Search for the cell housing the specified text and yield its (x, y) center coordinate. 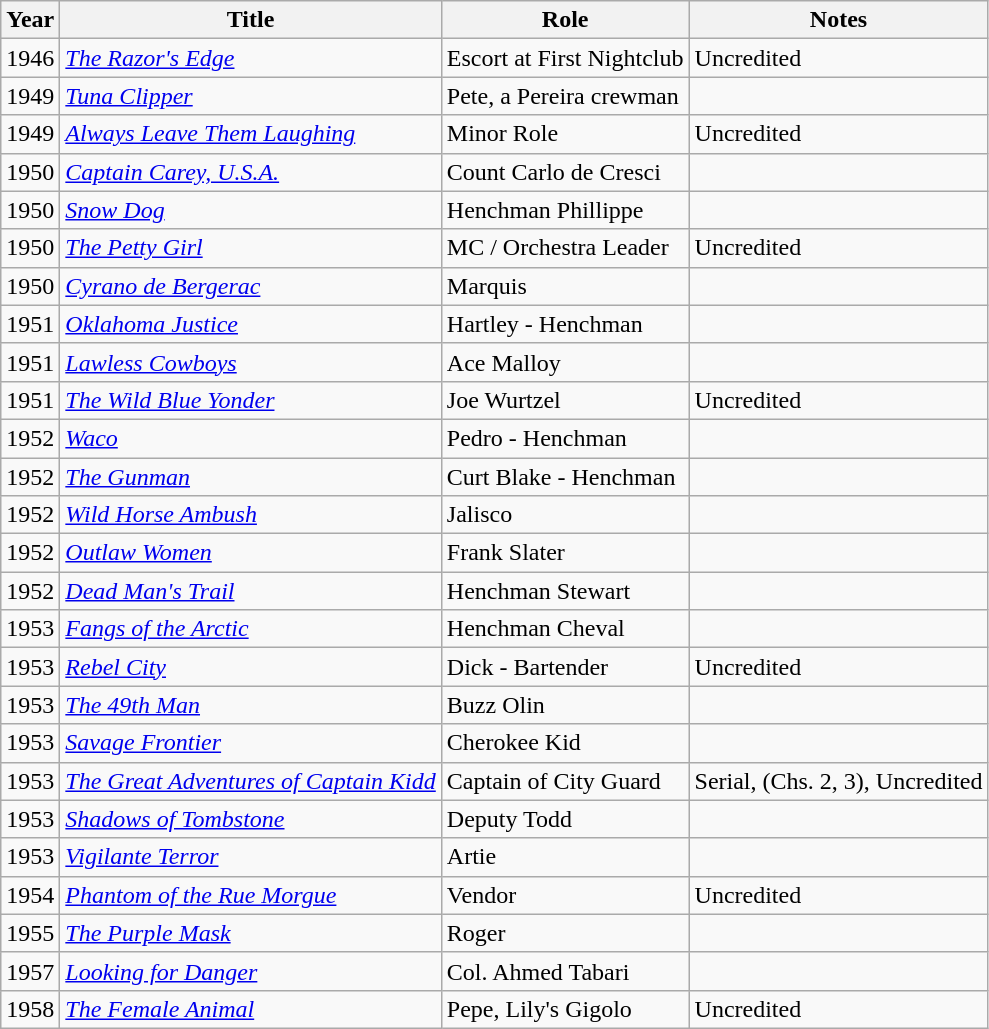
Henchman Phillippe (565, 210)
The Purple Mask (250, 933)
Cherokee Kid (565, 743)
1955 (30, 933)
Deputy Todd (565, 819)
Waco (250, 438)
Frank Slater (565, 553)
The 49th Man (250, 705)
Pedro - Henchman (565, 438)
Fangs of the Arctic (250, 629)
Captain of City Guard (565, 781)
Vigilante Terror (250, 857)
Title (250, 20)
Joe Wurtzel (565, 400)
The Great Adventures of Captain Kidd (250, 781)
The Wild Blue Yonder (250, 400)
Snow Dog (250, 210)
Outlaw Women (250, 553)
Hartley - Henchman (565, 324)
Always Leave Them Laughing (250, 134)
Captain Carey, U.S.A. (250, 172)
1957 (30, 971)
The Petty Girl (250, 248)
Notes (838, 20)
Oklahoma Justice (250, 324)
Roger (565, 933)
1954 (30, 895)
Shadows of Tombstone (250, 819)
Tuna Clipper (250, 96)
Escort at First Nightclub (565, 58)
Ace Malloy (565, 362)
Minor Role (565, 134)
Wild Horse Ambush (250, 515)
1958 (30, 1009)
Marquis (565, 286)
Role (565, 20)
MC / Orchestra Leader (565, 248)
1946 (30, 58)
Lawless Cowboys (250, 362)
Jalisco (565, 515)
Henchman Cheval (565, 629)
Henchman Stewart (565, 591)
Pete, a Pereira crewman (565, 96)
Artie (565, 857)
Vendor (565, 895)
Pepe, Lily's Gigolo (565, 1009)
Savage Frontier (250, 743)
The Female Animal (250, 1009)
Dead Man's Trail (250, 591)
Col. Ahmed Tabari (565, 971)
The Razor's Edge (250, 58)
The Gunman (250, 477)
Buzz Olin (565, 705)
Curt Blake - Henchman (565, 477)
Count Carlo de Cresci (565, 172)
Phantom of the Rue Morgue (250, 895)
Looking for Danger (250, 971)
Rebel City (250, 667)
Year (30, 20)
Dick - Bartender (565, 667)
Cyrano de Bergerac (250, 286)
Serial, (Chs. 2, 3), Uncredited (838, 781)
